Search for the cell housing the specified text and yield its [X, Y] center coordinate. 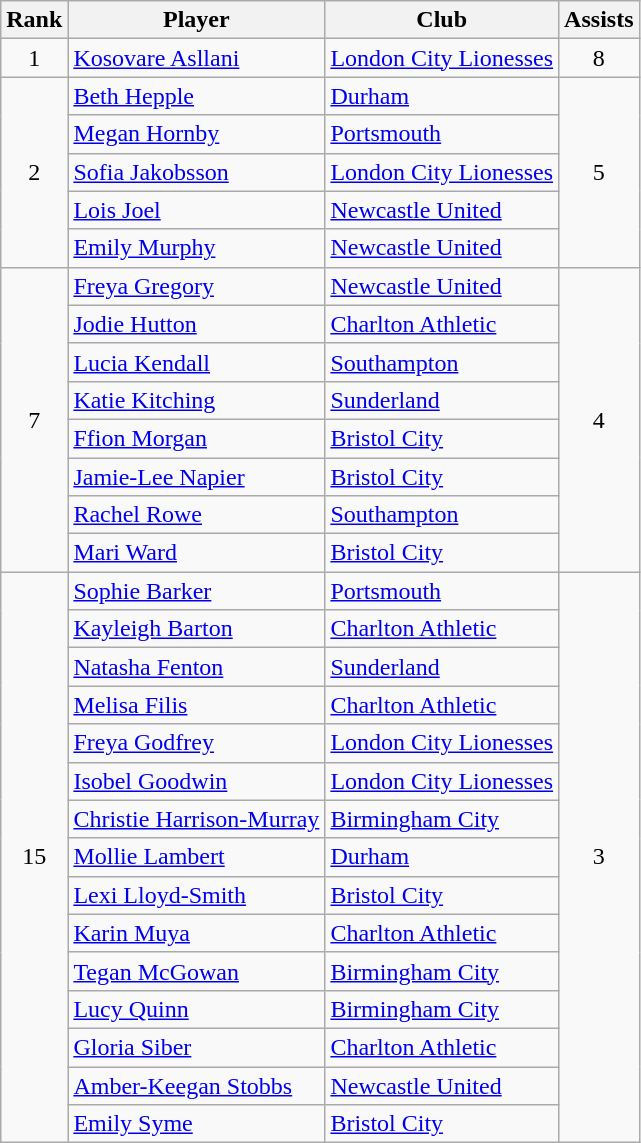
8 [599, 58]
Beth Hepple [196, 96]
5 [599, 172]
2 [34, 172]
3 [599, 858]
15 [34, 858]
Emily Syme [196, 1124]
Freya Gregory [196, 286]
Ffion Morgan [196, 438]
Emily Murphy [196, 248]
Rachel Rowe [196, 515]
Club [442, 20]
Lucia Kendall [196, 362]
Lois Joel [196, 210]
Assists [599, 20]
4 [599, 419]
Jamie-Lee Napier [196, 477]
Christie Harrison-Murray [196, 819]
Player [196, 20]
Gloria Siber [196, 1047]
1 [34, 58]
Rank [34, 20]
Kosovare Asllani [196, 58]
Mollie Lambert [196, 857]
Natasha Fenton [196, 667]
Karin Muya [196, 933]
Amber-Keegan Stobbs [196, 1085]
Jodie Hutton [196, 324]
Tegan McGowan [196, 971]
Freya Godfrey [196, 743]
Isobel Goodwin [196, 781]
Katie Kitching [196, 400]
Mari Ward [196, 553]
Kayleigh Barton [196, 629]
Megan Hornby [196, 134]
Lucy Quinn [196, 1009]
7 [34, 419]
Sofia Jakobsson [196, 172]
Lexi Lloyd-Smith [196, 895]
Melisa Filis [196, 705]
Sophie Barker [196, 591]
